Capture the cell that displays the provided text and extract its [X, Y] central coordinate. 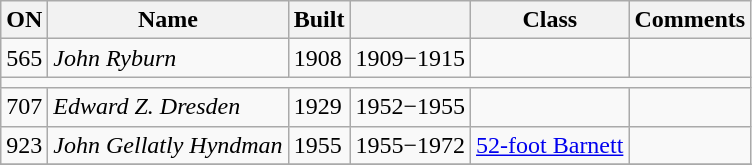
565 [24, 58]
1952−1955 [410, 107]
Edward Z. Dresden [168, 107]
1929 [319, 107]
923 [24, 145]
1908 [319, 58]
John Gellatly Hyndman [168, 145]
1955−1972 [410, 145]
Class [550, 20]
ON [24, 20]
John Ryburn [168, 58]
707 [24, 107]
1909−1915 [410, 58]
Comments [690, 20]
52-foot Barnett [550, 145]
1955 [319, 145]
Built [319, 20]
Name [168, 20]
